For the text-containing cell, return its midpoint in (X, Y) coordinate format. 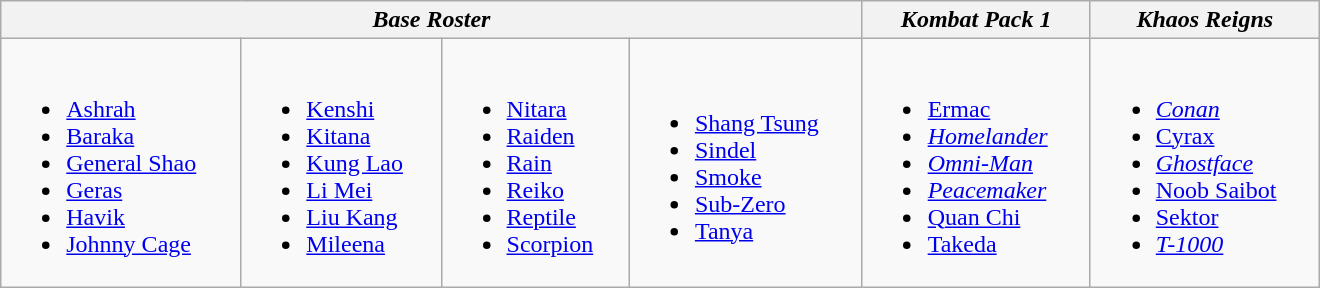
ErmacHomelanderOmni-ManPeacemakerQuan ChiTakeda (976, 163)
AshrahBarakaGeneral ShaoGerasHavikJohnny Cage (121, 163)
Kombat Pack 1 (976, 20)
ConanCyraxGhostfaceNoob SaibotSektorT-1000 (1204, 163)
Shang TsungSindelSmokeSub-ZeroTanya (746, 163)
NitaraRaidenRainReikoReptileScorpion (535, 163)
Khaos Reigns (1204, 20)
Base Roster (432, 20)
KenshiKitanaKung LaoLi MeiLiu KangMileena (341, 163)
